Pinpoint the cell where the given text exists, returning its (X, Y) midpoint coordinate. 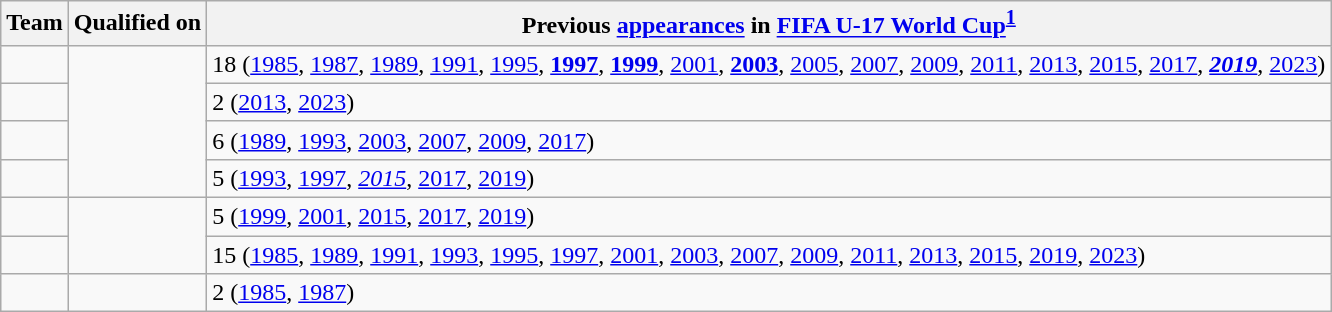
2 (2013, 2023) (769, 102)
5 (1999, 2001, 2015, 2017, 2019) (769, 217)
2 (1985, 1987) (769, 293)
Team (35, 24)
18 (1985, 1987, 1989, 1991, 1995, 1997, 1999, 2001, 2003, 2005, 2007, 2009, 2011, 2013, 2015, 2017, 2019, 2023) (769, 64)
Previous appearances in FIFA U-17 World Cup1 (769, 24)
15 (1985, 1989, 1991, 1993, 1995, 1997, 2001, 2003, 2007, 2009, 2011, 2013, 2015, 2019, 2023) (769, 255)
Qualified on (137, 24)
6 (1989, 1993, 2003, 2007, 2009, 2017) (769, 140)
5 (1993, 1997, 2015, 2017, 2019) (769, 178)
